Capture the cell that displays the provided text and extract its [X, Y] central coordinate. 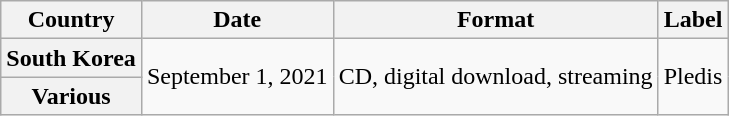
Country [72, 20]
Pledis [693, 77]
Date [237, 20]
Format [496, 20]
Label [693, 20]
CD, digital download, streaming [496, 77]
September 1, 2021 [237, 77]
South Korea [72, 58]
Various [72, 96]
